Identify which cell holds the provided text, then report its [x, y] central coordinate. 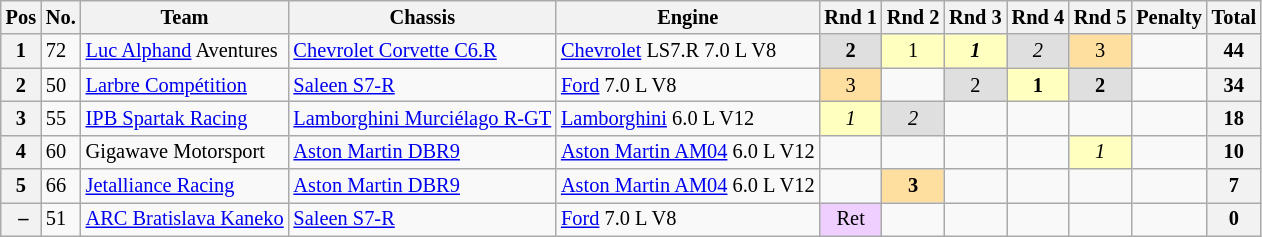
– [21, 219]
34 [1234, 85]
72 [61, 51]
55 [61, 118]
10 [1234, 152]
Rnd 5 [1100, 17]
4 [21, 152]
Penalty [1168, 17]
Larbre Compétition [185, 85]
Rnd 2 [913, 17]
Chassis [423, 17]
Team [185, 17]
Total [1234, 17]
Engine [688, 17]
Lamborghini Murciélago R-GT [423, 118]
66 [61, 186]
Gigawave Motorsport [185, 152]
18 [1234, 118]
60 [61, 152]
Rnd 4 [1038, 17]
7 [1234, 186]
IPB Spartak Racing [185, 118]
No. [61, 17]
Chevrolet LS7.R 7.0 L V8 [688, 51]
Luc Alphand Aventures [185, 51]
Lamborghini 6.0 L V12 [688, 118]
Pos [21, 17]
ARC Bratislava Kaneko [185, 219]
51 [61, 219]
50 [61, 85]
Rnd 1 [850, 17]
5 [21, 186]
Chevrolet Corvette C6.R [423, 51]
44 [1234, 51]
0 [1234, 219]
Jetalliance Racing [185, 186]
Rnd 3 [975, 17]
Ret [850, 219]
